Determine the [X, Y] coordinate at the center of the cell enclosing the given text.  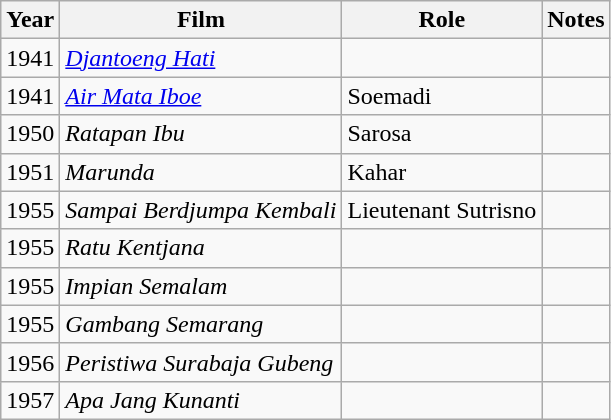
Peristiwa Surabaja Gubeng [201, 362]
1950 [30, 134]
Marunda [201, 172]
Ratapan Ibu [201, 134]
Sampai Berdjumpa Kembali [201, 210]
Djantoeng Hati [201, 58]
Kahar [442, 172]
Apa Jang Kunanti [201, 400]
1957 [30, 400]
Lieutenant Sutrisno [442, 210]
Role [442, 20]
Soemadi [442, 96]
Year [30, 20]
1956 [30, 362]
1951 [30, 172]
Notes [576, 20]
Film [201, 20]
Sarosa [442, 134]
Gambang Semarang [201, 324]
Air Mata Iboe [201, 96]
Impian Semalam [201, 286]
Ratu Kentjana [201, 248]
